Capture the cell that displays the provided text and extract its [X, Y] central coordinate. 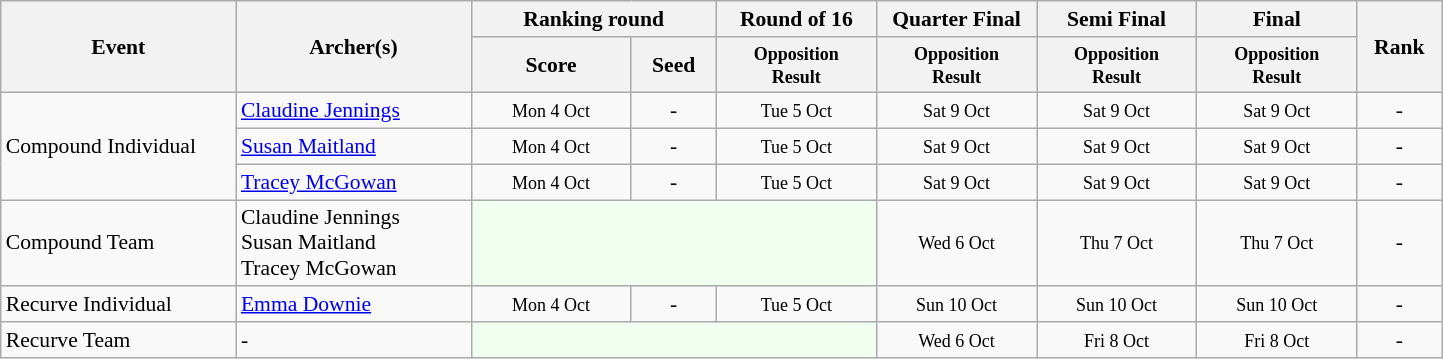
Recurve Individual [118, 305]
Compound Individual [118, 146]
Final [1277, 19]
Ranking round [594, 19]
Susan Maitland [354, 147]
Recurve Team [118, 340]
Tracey McGowan [354, 182]
Emma Downie [354, 305]
Quarter Final [956, 19]
Semi Final [1116, 19]
Claudine Jennings [354, 111]
Round of 16 [796, 19]
Archer(s) [354, 47]
Event [118, 47]
Score [551, 65]
Claudine JenningsSusan MaitlandTracey McGowan [354, 244]
Seed [674, 65]
Rank [1400, 47]
Compound Team [118, 244]
